Find where the given text appears and provide that cell's center as (X, Y) coordinate. 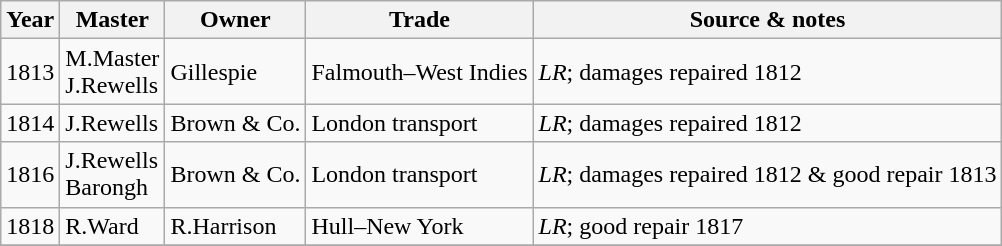
LR; damages repaired 1812 & good repair 1813 (768, 174)
Master (112, 20)
Owner (236, 20)
1813 (30, 72)
R.Harrison (236, 226)
1816 (30, 174)
1818 (30, 226)
LR; good repair 1817 (768, 226)
1814 (30, 123)
Year (30, 20)
R.Ward (112, 226)
J.RewellsBarongh (112, 174)
Source & notes (768, 20)
J.Rewells (112, 123)
Hull–New York (420, 226)
Falmouth–West Indies (420, 72)
Trade (420, 20)
M.MasterJ.Rewells (112, 72)
Gillespie (236, 72)
